Search for the cell housing the specified text and yield its (x, y) center coordinate. 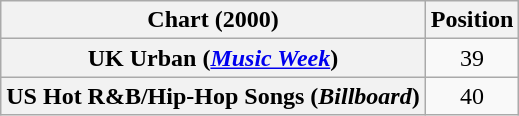
US Hot R&B/Hip-Hop Songs (Billboard) (213, 96)
UK Urban (Music Week) (213, 58)
Chart (2000) (213, 20)
Position (472, 20)
40 (472, 96)
39 (472, 58)
